Provide the [X, Y] coordinate of the cell's center where the given text is located.  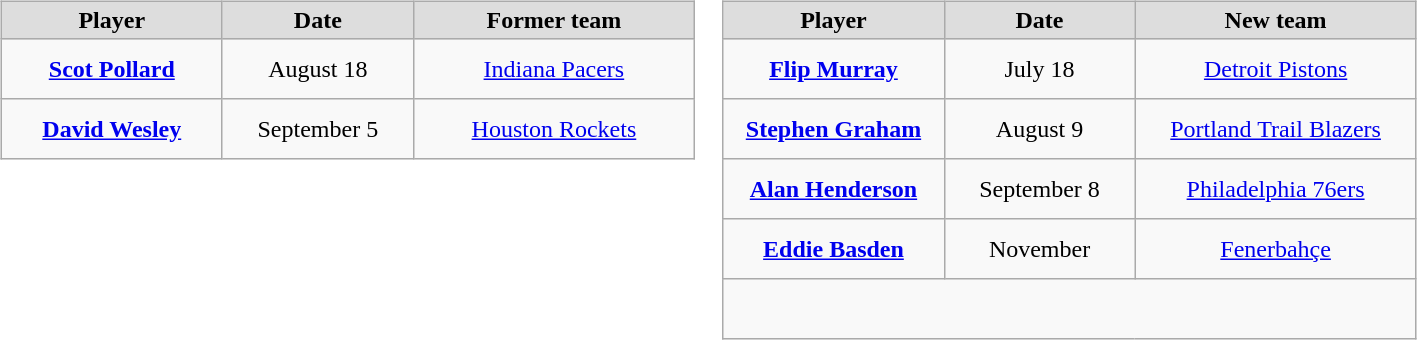
Eddie Basden [834, 249]
Fenerbahçe [1276, 249]
Stephen Graham [834, 129]
September 5 [318, 129]
August 9 [1040, 129]
David Wesley [112, 129]
August 18 [318, 69]
September 8 [1040, 189]
Houston Rockets [554, 129]
New team [1276, 20]
Scot Pollard [112, 69]
Detroit Pistons [1276, 69]
Philadelphia 76ers [1276, 189]
November [1040, 249]
Former team [554, 20]
July 18 [1040, 69]
Portland Trail Blazers [1276, 129]
Indiana Pacers [554, 69]
Flip Murray [834, 69]
Alan Henderson [834, 189]
